Identify which cell holds the provided text, then report its [x, y] central coordinate. 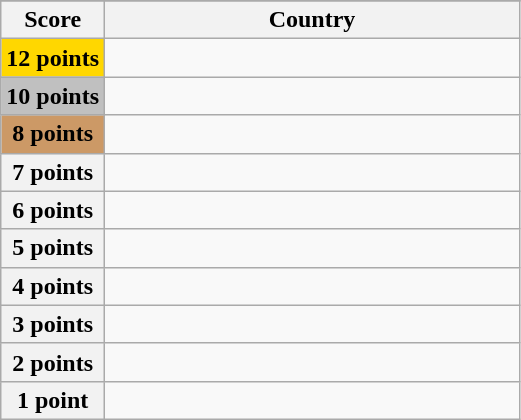
Score [53, 20]
4 points [53, 286]
Country [312, 20]
12 points [53, 58]
7 points [53, 172]
8 points [53, 134]
5 points [53, 248]
2 points [53, 362]
3 points [53, 324]
1 point [53, 400]
6 points [53, 210]
10 points [53, 96]
